Extract the [x, y] coordinate from the center of the cell holding the provided text.  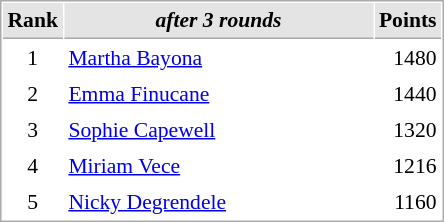
1480 [408, 57]
Sophie Capewell [218, 129]
1320 [408, 129]
after 3 rounds [218, 21]
Rank [32, 21]
2 [32, 93]
Points [408, 21]
Miriam Vece [218, 165]
Nicky Degrendele [218, 201]
Martha Bayona [218, 57]
Emma Finucane [218, 93]
3 [32, 129]
4 [32, 165]
1216 [408, 165]
1160 [408, 201]
1 [32, 57]
1440 [408, 93]
5 [32, 201]
